Locate the cell with the specified text and output its (x, y) center coordinate. 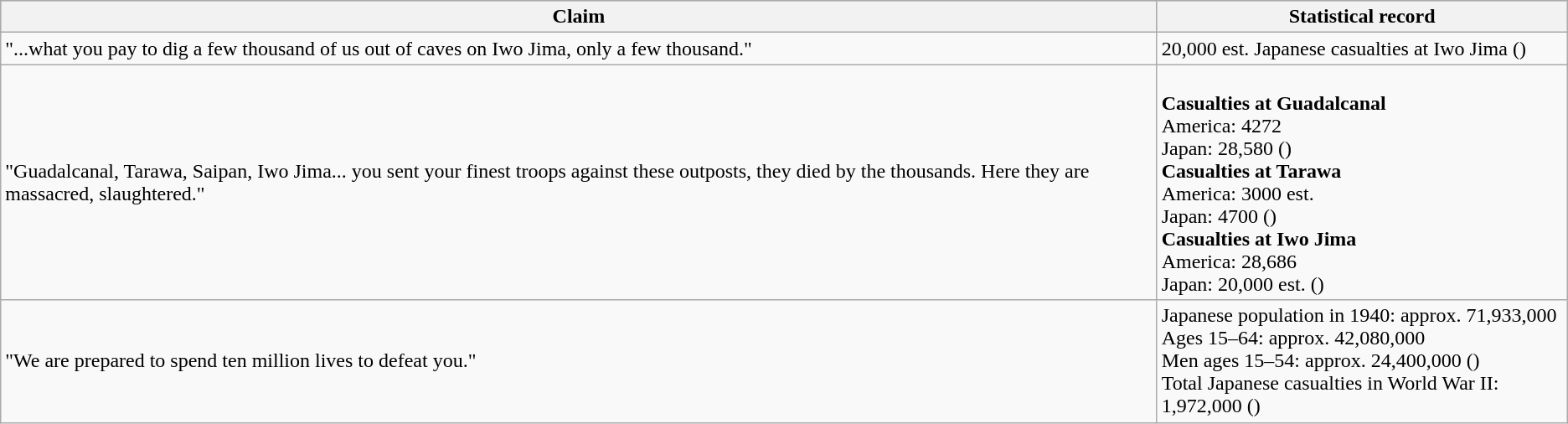
"...what you pay to dig a few thousand of us out of caves on Iwo Jima, only a few thousand." (579, 49)
Statistical record (1362, 17)
"We are prepared to spend ten million lives to defeat you." (579, 361)
20,000 est. Japanese casualties at Iwo Jima () (1362, 49)
Claim (579, 17)
